Scan for the cell matching the given text and deliver its (X, Y) coordinate at center. 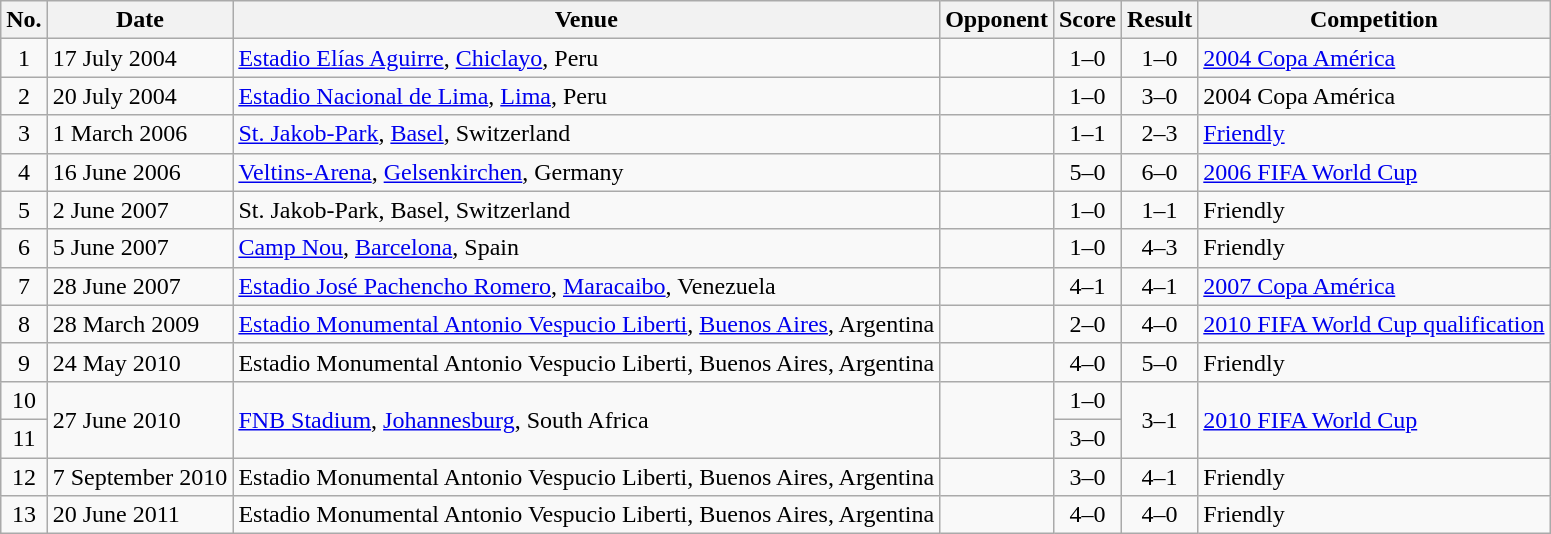
Estadio Elías Aguirre, Chiclayo, Peru (586, 58)
17 July 2004 (140, 58)
Camp Nou, Barcelona, Spain (586, 248)
9 (24, 362)
6–0 (1159, 172)
2–0 (1087, 324)
20 June 2011 (140, 515)
1 (24, 58)
12 (24, 477)
Date (140, 20)
4–3 (1159, 248)
2006 FIFA World Cup (1374, 172)
1 March 2006 (140, 134)
8 (24, 324)
2010 FIFA World Cup (1374, 419)
27 June 2010 (140, 419)
2010 FIFA World Cup qualification (1374, 324)
7 September 2010 (140, 477)
11 (24, 438)
2–3 (1159, 134)
13 (24, 515)
2 June 2007 (140, 210)
Estadio José Pachencho Romero, Maracaibo, Venezuela (586, 286)
10 (24, 400)
2007 Copa América (1374, 286)
Estadio Nacional de Lima, Lima, Peru (586, 96)
3–1 (1159, 419)
Venue (586, 20)
3 (24, 134)
Veltins-Arena, Gelsenkirchen, Germany (586, 172)
No. (24, 20)
Competition (1374, 20)
Opponent (997, 20)
28 March 2009 (140, 324)
5 (24, 210)
Score (1087, 20)
24 May 2010 (140, 362)
16 June 2006 (140, 172)
28 June 2007 (140, 286)
4 (24, 172)
20 July 2004 (140, 96)
FNB Stadium, Johannesburg, South Africa (586, 419)
6 (24, 248)
5 June 2007 (140, 248)
Result (1159, 20)
7 (24, 286)
2 (24, 96)
